Determine the (x, y) coordinate at the center of the cell enclosing the given text.  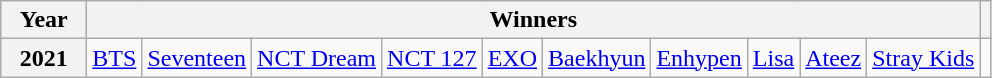
Ateez (834, 58)
Winners (534, 20)
BTS (114, 58)
Stray Kids (924, 58)
Enhypen (699, 58)
Year (44, 20)
Baekhyun (597, 58)
EXO (512, 58)
2021 (44, 58)
NCT 127 (432, 58)
NCT Dream (317, 58)
Seventeen (197, 58)
Lisa (773, 58)
